Detect which cell encompasses the target text, then output its (x, y) center coordinate. 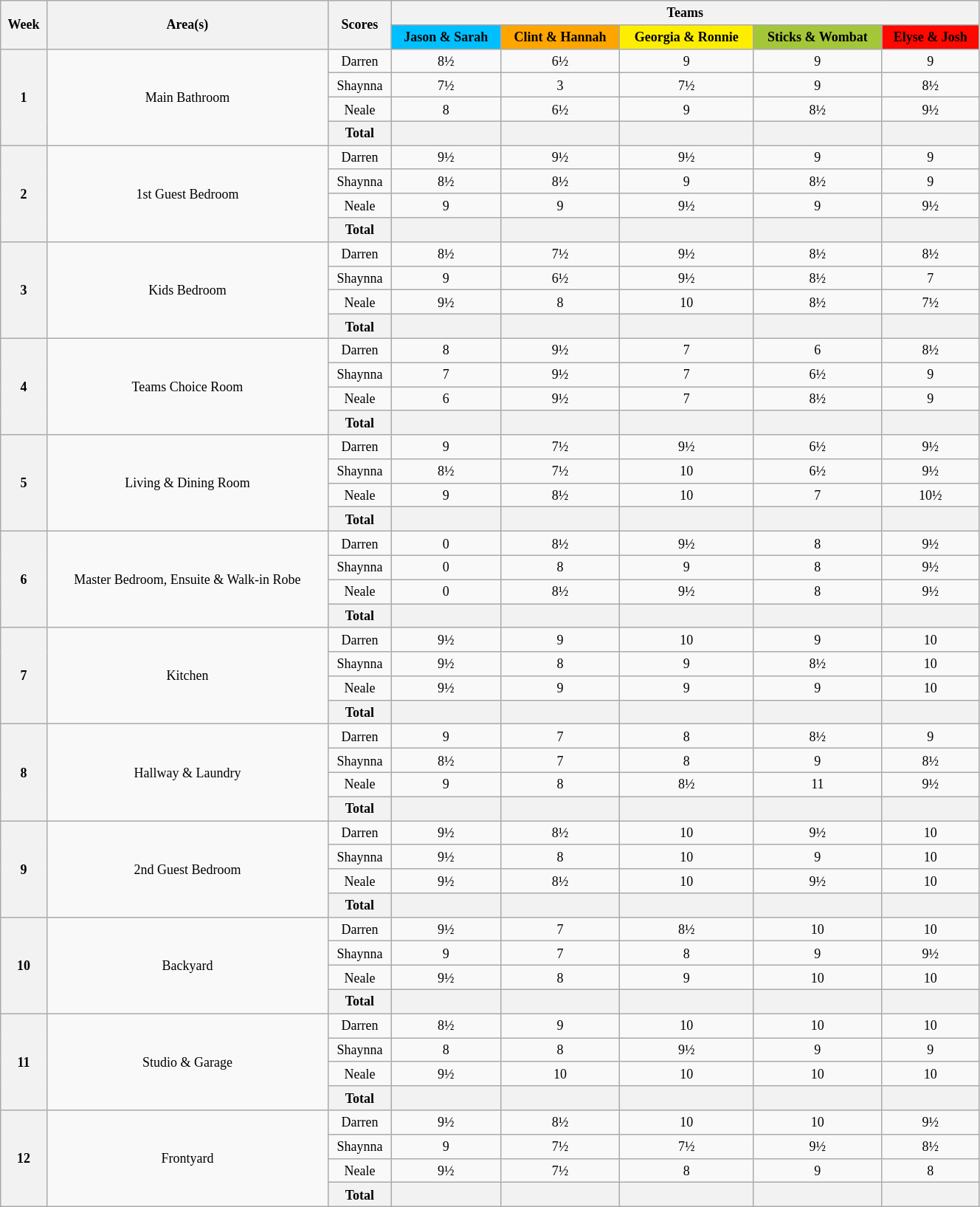
Backyard (187, 966)
Studio & Garage (187, 1062)
Living & Dining Room (187, 483)
10½ (930, 495)
Elyse & Josh (930, 37)
1st Guest Bedroom (187, 193)
Master Bedroom, Ensuite & Walk-in Robe (187, 580)
Teams (685, 13)
Jason & Sarah (446, 37)
Area(s) (187, 25)
5 (24, 483)
2 (24, 193)
Kitchen (187, 676)
Georgia & Ronnie (686, 37)
Sticks & Wombat (818, 37)
Teams Choice Room (187, 387)
1 (24, 97)
12 (24, 1159)
2nd Guest Bedroom (187, 870)
Scores (360, 25)
Hallway & Laundry (187, 772)
Frontyard (187, 1159)
4 (24, 387)
Week (24, 25)
Clint & Hannah (560, 37)
Main Bathroom (187, 97)
Kids Bedroom (187, 289)
